Extract the (X, Y) coordinate from the center of the cell holding the provided text.  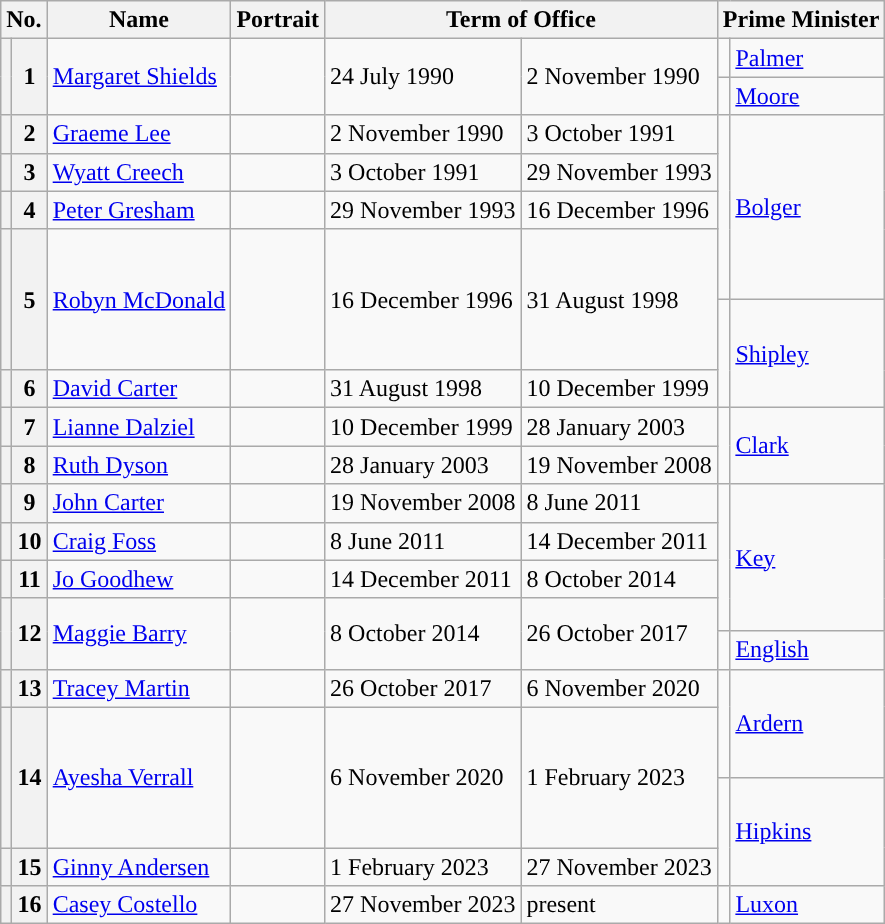
Term of Office (522, 20)
24 July 1990 (423, 77)
14 (30, 778)
Ayesha Verrall (139, 778)
John Carter (139, 503)
9 (30, 503)
12 (30, 634)
10 (30, 541)
Ruth Dyson (139, 465)
Palmer (808, 58)
David Carter (139, 389)
1 (30, 77)
Margaret Shields (139, 77)
Portrait (278, 20)
Hipkins (808, 831)
3 (30, 172)
15 (30, 867)
8 (30, 465)
Luxon (808, 905)
Graeme Lee (139, 134)
Maggie Barry (139, 634)
Peter Gresham (139, 210)
6 (30, 389)
Clark (808, 446)
4 (30, 210)
Craig Foss (139, 541)
present (619, 905)
Robyn McDonald (139, 300)
Jo Goodhew (139, 579)
16 (30, 905)
Lianne Dalziel (139, 427)
Shipley (808, 353)
No. (24, 20)
Wyatt Creech (139, 172)
13 (30, 688)
Casey Costello (139, 905)
English (808, 650)
11 (30, 579)
Tracey Martin (139, 688)
5 (30, 300)
Bolger (808, 207)
7 (30, 427)
Ardern (808, 723)
Key (808, 558)
Moore (808, 96)
2 (30, 134)
Prime Minister (801, 20)
Ginny Andersen (139, 867)
Name (139, 20)
